Pinpoint the cell where the given text exists, returning its (X, Y) midpoint coordinate. 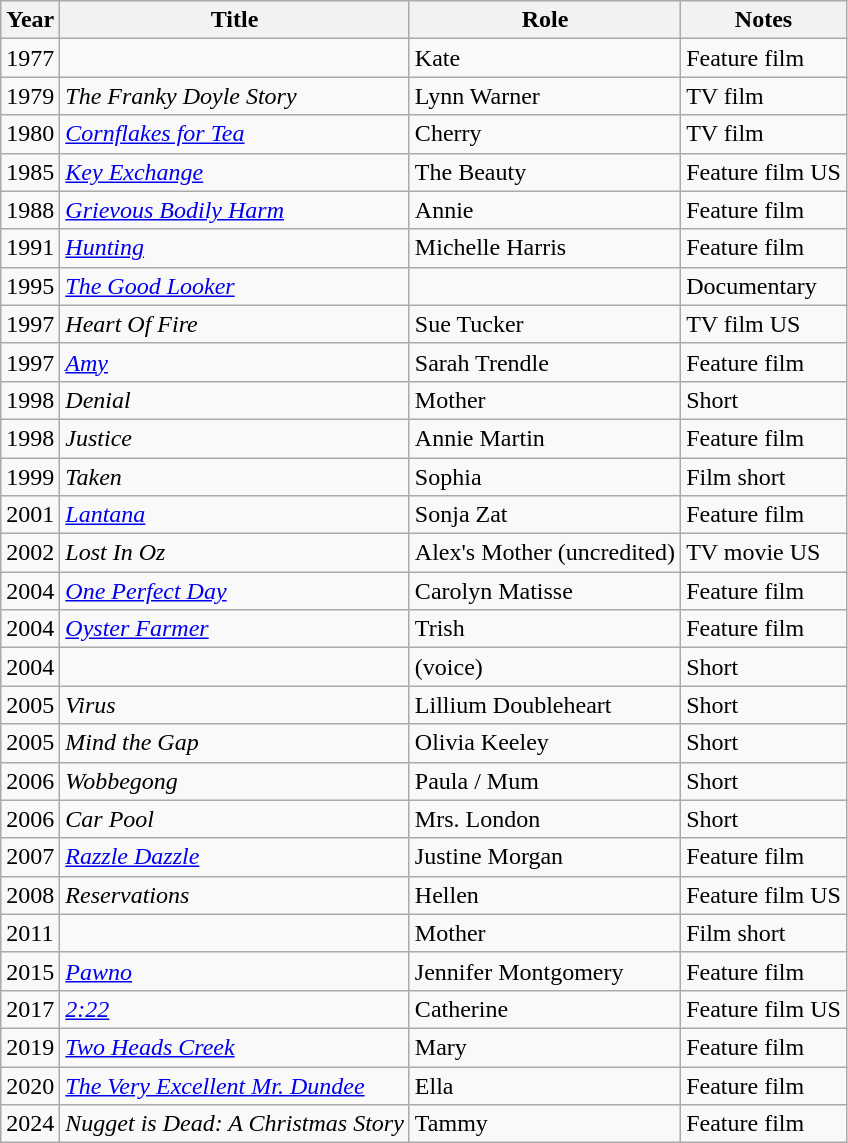
The Beauty (544, 172)
Jennifer Montgomery (544, 971)
Kate (544, 58)
2011 (30, 933)
Denial (235, 400)
Heart Of Fire (235, 324)
Lillium Doubleheart (544, 705)
Nugget is Dead: A Christmas Story (235, 1124)
2015 (30, 971)
1977 (30, 58)
Cherry (544, 134)
Olivia Keeley (544, 743)
TV film US (764, 324)
Razzle Dazzle (235, 857)
2019 (30, 1047)
1985 (30, 172)
2024 (30, 1124)
Oyster Farmer (235, 629)
2007 (30, 857)
The Franky Doyle Story (235, 96)
Hunting (235, 248)
Mrs. London (544, 819)
Lynn Warner (544, 96)
Mary (544, 1047)
Michelle Harris (544, 248)
1991 (30, 248)
Alex's Mother (uncredited) (544, 553)
Virus (235, 705)
Carolyn Matisse (544, 591)
2002 (30, 553)
2020 (30, 1085)
Key Exchange (235, 172)
Taken (235, 477)
Sophia (544, 477)
Year (30, 20)
Mind the Gap (235, 743)
Lantana (235, 515)
2:22 (235, 1009)
Sarah Trendle (544, 362)
Sonja Zat (544, 515)
1979 (30, 96)
Role (544, 20)
Hellen (544, 895)
Paula / Mum (544, 781)
Ella (544, 1085)
The Very Excellent Mr. Dundee (235, 1085)
Catherine (544, 1009)
Wobbegong (235, 781)
Grievous Bodily Harm (235, 210)
Notes (764, 20)
2017 (30, 1009)
Trish (544, 629)
Justice (235, 438)
Annie Martin (544, 438)
Pawno (235, 971)
1980 (30, 134)
One Perfect Day (235, 591)
1995 (30, 286)
Amy (235, 362)
(voice) (544, 667)
1988 (30, 210)
Title (235, 20)
Lost In Oz (235, 553)
2001 (30, 515)
Annie (544, 210)
Cornflakes for Tea (235, 134)
2008 (30, 895)
Documentary (764, 286)
Car Pool (235, 819)
1999 (30, 477)
The Good Looker (235, 286)
Tammy (544, 1124)
Reservations (235, 895)
Two Heads Creek (235, 1047)
Sue Tucker (544, 324)
TV movie US (764, 553)
Justine Morgan (544, 857)
